From the cell containing the given text, extract its center point as [X, Y] coordinate. 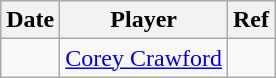
Date [30, 20]
Ref [250, 20]
Player [144, 20]
Corey Crawford [144, 58]
